Locate the cell with the specified text and output its (X, Y) center coordinate. 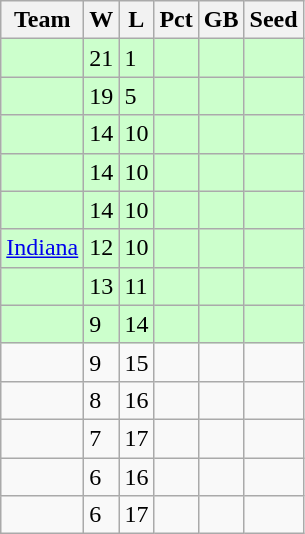
12 (102, 248)
Seed (274, 20)
21 (102, 58)
13 (102, 286)
Pct (176, 20)
11 (136, 286)
GB (221, 20)
L (136, 20)
Team (42, 20)
19 (102, 96)
Indiana (42, 248)
5 (136, 96)
1 (136, 58)
15 (136, 362)
W (102, 20)
7 (102, 438)
8 (102, 400)
